Return the (x, y) coordinate for the center point of the cell that contains the specified text.  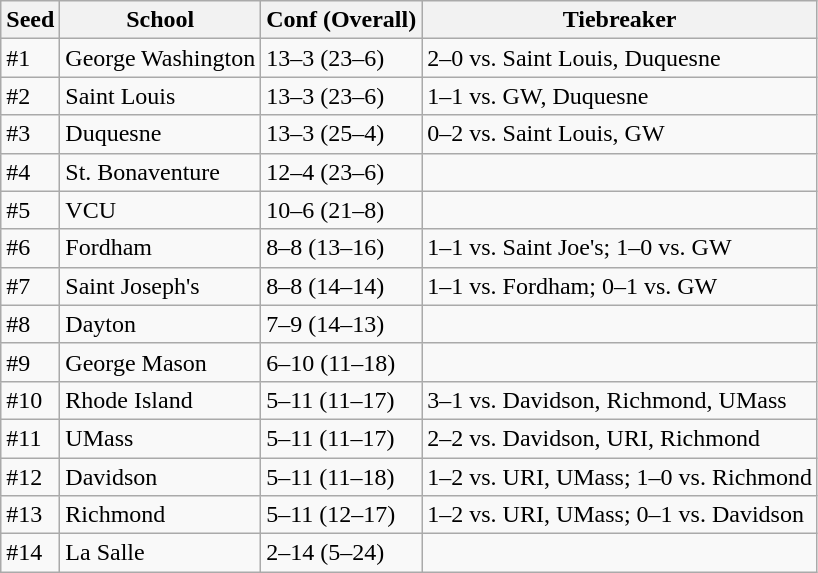
#6 (30, 248)
#7 (30, 286)
#9 (30, 362)
1–1 vs. Saint Joe's; 1–0 vs. GW (620, 248)
5–11 (12–17) (342, 515)
13–3 (25–4) (342, 134)
Conf (Overall) (342, 20)
#3 (30, 134)
Fordham (160, 248)
School (160, 20)
2–14 (5–24) (342, 553)
George Mason (160, 362)
VCU (160, 210)
Richmond (160, 515)
10–6 (21–8) (342, 210)
6–10 (11–18) (342, 362)
#10 (30, 400)
3–1 vs. Davidson, Richmond, UMass (620, 400)
1–2 vs. URI, UMass; 0–1 vs. Davidson (620, 515)
UMass (160, 438)
George Washington (160, 58)
#1 (30, 58)
1–1 vs. GW, Duquesne (620, 96)
Saint Joseph's (160, 286)
#13 (30, 515)
Dayton (160, 324)
7–9 (14–13) (342, 324)
St. Bonaventure (160, 172)
#11 (30, 438)
#4 (30, 172)
#8 (30, 324)
Tiebreaker (620, 20)
2–2 vs. Davidson, URI, Richmond (620, 438)
Davidson (160, 477)
2–0 vs. Saint Louis, Duquesne (620, 58)
1–2 vs. URI, UMass; 1–0 vs. Richmond (620, 477)
#5 (30, 210)
Rhode Island (160, 400)
0–2 vs. Saint Louis, GW (620, 134)
8–8 (14–14) (342, 286)
#12 (30, 477)
5–11 (11–18) (342, 477)
Saint Louis (160, 96)
#2 (30, 96)
Duquesne (160, 134)
Seed (30, 20)
#14 (30, 553)
12–4 (23–6) (342, 172)
La Salle (160, 553)
1–1 vs. Fordham; 0–1 vs. GW (620, 286)
8–8 (13–16) (342, 248)
